Scan for the cell matching the given text and deliver its [x, y] coordinate at center. 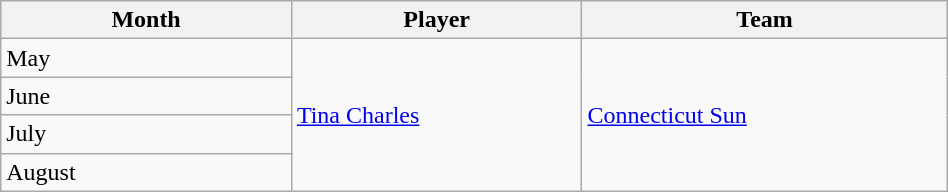
August [146, 172]
Tina Charles [436, 115]
June [146, 96]
Player [436, 20]
Month [146, 20]
Team [764, 20]
May [146, 58]
July [146, 134]
Connecticut Sun [764, 115]
